Determine the (X, Y) coordinate at the center of the cell enclosing the given text.  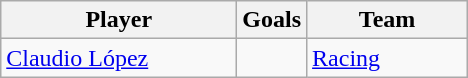
Racing (388, 58)
Goals (272, 20)
Player (119, 20)
Team (388, 20)
Claudio López (119, 58)
